For the text-containing cell, return its midpoint in [x, y] coordinate format. 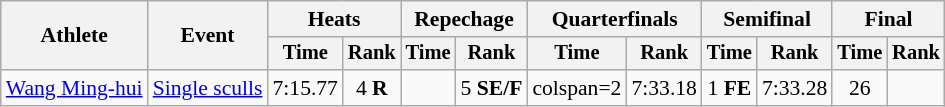
colspan=2 [576, 88]
26 [860, 88]
Wang Ming-hui [74, 88]
5 SE/F [491, 88]
Semifinal [767, 19]
4 R [372, 88]
Final [888, 19]
Single sculls [208, 88]
Athlete [74, 36]
Event [208, 36]
7:33.28 [794, 88]
7:15.77 [304, 88]
Heats [334, 19]
7:33.18 [664, 88]
Quarterfinals [614, 19]
1 FE [730, 88]
Repechage [464, 19]
